Search for the cell housing the specified text and yield its [X, Y] center coordinate. 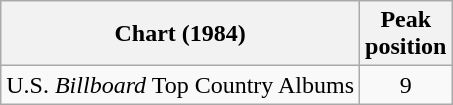
Chart (1984) [180, 34]
9 [406, 85]
U.S. Billboard Top Country Albums [180, 85]
Peakposition [406, 34]
